From the cell containing the given text, extract its center point as [X, Y] coordinate. 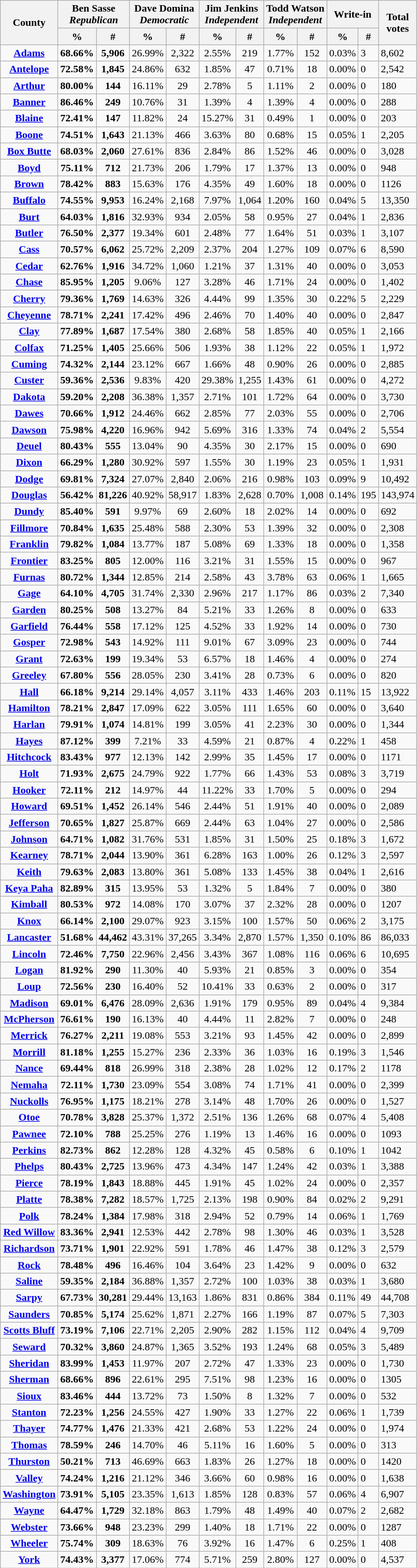
421 [182, 1429]
13,350 [398, 200]
1.04% [281, 823]
2.32% [281, 904]
29.44% [148, 1298]
14.70% [148, 1445]
713 [113, 1461]
York [29, 1560]
76.61% [77, 1019]
Gosper [29, 642]
81.18% [77, 1052]
83.46% [77, 1396]
1.37% [281, 167]
315 [113, 888]
2,579 [398, 1248]
1042 [398, 1150]
2.99% [218, 757]
9.01% [218, 642]
16.11% [148, 86]
9,953 [113, 200]
30.92% [148, 462]
170 [182, 904]
82.73% [77, 1150]
3.08% [218, 1085]
Franklin [29, 544]
1.93% [218, 348]
2,330 [182, 593]
78.38% [77, 1199]
6.28% [218, 855]
0.17% [343, 1068]
10.41% [218, 986]
972 [113, 904]
3.41% [218, 675]
180 [398, 86]
12.13% [148, 757]
2.90% [218, 1330]
942 [182, 429]
74.24% [77, 1478]
8,590 [398, 250]
Deuel [29, 446]
70 [250, 315]
3.09% [281, 642]
Cheyenne [29, 315]
1,084 [113, 544]
3.63% [218, 135]
59.36% [77, 380]
3.15% [218, 921]
473 [182, 1167]
77.89% [77, 331]
70.85% [77, 1314]
74.77% [77, 1429]
36 [250, 1052]
2.82% [281, 1019]
36.38% [148, 397]
294 [398, 790]
466 [182, 135]
1,216 [113, 1478]
1,827 [113, 823]
59.20% [77, 397]
2,399 [398, 1085]
2,083 [113, 872]
32.18% [148, 1510]
3.66% [218, 1478]
Pawnee [29, 1134]
16.24% [148, 200]
Hooker [29, 790]
11.97% [148, 1363]
Adams [29, 53]
198 [250, 1199]
40.92% [148, 495]
64.71% [77, 839]
90 [182, 446]
Rock [29, 1265]
87 [312, 1314]
Howard [29, 806]
Colfax [29, 348]
13,163 [182, 1298]
14.63% [148, 299]
37,265 [182, 937]
1,064 [250, 200]
70.84% [77, 528]
6,907 [398, 1494]
558 [113, 626]
246 [113, 1445]
17.98% [148, 1216]
103 [312, 479]
Jim JenkinsIndependent [232, 15]
19.08% [148, 1036]
87.12% [77, 741]
85.95% [77, 282]
588 [182, 528]
204 [250, 250]
Frontier [29, 561]
74.51% [77, 135]
29.07% [148, 921]
1,638 [398, 1478]
85.40% [77, 512]
3,680 [398, 1281]
1.42% [281, 1265]
16.13% [148, 1019]
923 [182, 921]
1.84% [281, 888]
1,635 [113, 528]
367 [250, 954]
0.02% [343, 1199]
78.24% [77, 1216]
5,489 [398, 1347]
692 [398, 512]
50.21% [77, 1461]
125 [182, 626]
2,870 [250, 937]
66.29% [77, 462]
72.56% [77, 986]
Stanton [29, 1412]
73 [182, 1396]
County [29, 22]
22.92% [148, 1248]
81.92% [77, 970]
Dakota [29, 397]
7.97% [218, 200]
0.14% [343, 495]
219 [250, 53]
1.11% [281, 86]
9,384 [398, 1003]
70.32% [77, 1347]
0.08% [343, 774]
2,597 [398, 855]
21.12% [148, 1478]
1,476 [113, 1429]
24.55% [148, 1412]
2,144 [113, 364]
Blaine [29, 118]
556 [113, 675]
16.40% [148, 986]
0.73% [281, 675]
Dawes [29, 413]
2.33% [218, 1052]
195 [368, 495]
13.27% [148, 610]
Garden [29, 610]
1,527 [398, 1101]
66 [250, 774]
1,665 [398, 577]
1,365 [182, 1347]
3.64% [218, 1265]
3,107 [398, 233]
2,941 [113, 1232]
190 [113, 1019]
Seward [29, 1347]
1,453 [113, 1363]
1,205 [113, 282]
Hayes [29, 741]
5,105 [113, 1494]
16.46% [148, 1265]
9,291 [398, 1199]
Boone [29, 135]
2,682 [398, 1510]
81,226 [113, 495]
5.71% [218, 1560]
56.42% [77, 495]
73.66% [77, 1527]
Chase [29, 282]
74.55% [77, 200]
2,616 [398, 872]
16.96% [148, 429]
73.71% [77, 1248]
2,542 [398, 69]
80.72% [77, 577]
788 [113, 1134]
3,053 [398, 266]
2.30% [218, 528]
1.12% [281, 348]
Wayne [29, 1510]
Antelope [29, 69]
18.21% [148, 1101]
1.17% [281, 593]
2.48% [218, 233]
820 [398, 675]
1,901 [113, 1248]
69.51% [77, 806]
Kimball [29, 904]
80 [250, 135]
193 [250, 1347]
0.63% [281, 986]
76.95% [77, 1101]
71.93% [77, 774]
1.86% [218, 1298]
Washington [29, 1494]
1,060 [182, 266]
3,377 [113, 1560]
79.63% [77, 872]
420 [182, 380]
78.48% [77, 1265]
18.63% [148, 1543]
Cass [29, 250]
295 [182, 1380]
288 [398, 102]
17.12% [148, 626]
2.85% [218, 413]
55 [312, 413]
Loup [29, 986]
36.88% [148, 1281]
2.02% [281, 512]
5.93% [218, 970]
1.22% [281, 1429]
2.13% [218, 1199]
14.81% [148, 724]
Keya Paha [29, 888]
Nance [29, 1068]
2,168 [182, 200]
5,906 [113, 53]
29.38% [218, 380]
4,220 [113, 429]
2.71% [218, 397]
1,350 [312, 937]
Sarpy [29, 1298]
2,209 [182, 250]
2,100 [113, 921]
13.96% [148, 1167]
142 [182, 757]
934 [182, 216]
143,974 [398, 495]
2,308 [398, 528]
152 [312, 53]
2,322 [182, 53]
30,281 [113, 1298]
Dundy [29, 512]
21.13% [148, 135]
Phelps [29, 1167]
7,750 [113, 954]
1.31% [281, 266]
2,184 [113, 1281]
Boyd [29, 167]
2.58% [218, 577]
14.08% [148, 904]
Gage [29, 593]
112 [312, 1330]
7.51% [218, 1380]
2,725 [113, 1167]
176 [182, 184]
0.18% [343, 839]
1207 [398, 904]
17.09% [148, 708]
72.10% [77, 1134]
Morrill [29, 1052]
2.96% [218, 593]
17.06% [148, 1560]
9,709 [398, 1330]
543 [113, 642]
2,166 [398, 331]
11 [250, 1019]
Clay [29, 331]
Hitchcock [29, 757]
0.79% [281, 1216]
346 [182, 1478]
546 [182, 806]
730 [398, 626]
207 [182, 1363]
17.54% [148, 331]
13.72% [148, 1396]
862 [113, 1150]
Cedar [29, 266]
10,492 [398, 479]
13.04% [148, 446]
44,462 [113, 937]
2,836 [398, 216]
216 [250, 479]
13.95% [148, 888]
3.14% [218, 1101]
144 [113, 86]
278 [182, 1101]
922 [182, 774]
1305 [398, 1380]
Burt [29, 216]
2,208 [113, 397]
Lancaster [29, 937]
663 [182, 1461]
597 [182, 462]
22.61% [148, 1380]
0.09% [343, 479]
2.06% [218, 479]
0.87% [281, 741]
3.78% [281, 577]
5.21% [218, 610]
Furnas [29, 577]
Dave DominaDemocratic [164, 15]
13,922 [398, 691]
86.46% [77, 102]
28.09% [148, 1003]
64.03% [77, 216]
Custer [29, 380]
2.51% [218, 1117]
74.43% [77, 1560]
Dawson [29, 429]
1,843 [113, 1183]
76.44% [77, 626]
25.37% [148, 1117]
21.33% [148, 1429]
316 [250, 429]
58,917 [182, 495]
1,452 [113, 806]
72.46% [77, 954]
1,974 [398, 1429]
2,060 [113, 151]
3.52% [218, 1347]
1,916 [113, 266]
75.11% [77, 167]
73.19% [77, 1330]
70.78% [77, 1117]
5,554 [398, 429]
0.19% [343, 1052]
22.96% [148, 954]
2.38% [218, 1068]
236 [182, 1052]
11.82% [148, 118]
3.92% [218, 1543]
12.85% [148, 577]
2.05% [218, 216]
43 [250, 577]
80.53% [77, 904]
2.46% [218, 315]
276 [182, 1134]
1,687 [113, 331]
1.00% [281, 855]
31.76% [148, 839]
Lincoln [29, 954]
299 [182, 1527]
427 [182, 1412]
Dixon [29, 462]
1.52% [281, 151]
2,628 [250, 495]
2.27% [218, 1314]
32 [312, 528]
Fillmore [29, 528]
Butler [29, 233]
290 [113, 970]
7,303 [398, 1314]
690 [398, 446]
9.83% [148, 380]
Garfield [29, 626]
1,256 [113, 1412]
1.49% [281, 1510]
67 [250, 642]
0.58% [281, 1150]
Jefferson [29, 823]
Nemaha [29, 1085]
Pierce [29, 1183]
0.83% [281, 1494]
24.87% [148, 1347]
2,377 [113, 233]
1.20% [281, 200]
14.92% [148, 642]
35 [250, 757]
79.36% [77, 299]
25.87% [148, 823]
313 [398, 1445]
1093 [398, 1134]
212 [113, 790]
Valley [29, 1478]
7,106 [113, 1330]
72.98% [77, 642]
69.01% [77, 1003]
2.55% [218, 53]
1.92% [281, 626]
80.25% [77, 610]
309 [113, 1543]
9,214 [113, 691]
68.03% [77, 151]
67.73% [77, 1298]
532 [398, 1396]
Wheeler [29, 1543]
Perkins [29, 1150]
28.05% [148, 675]
2,840 [182, 479]
Grant [29, 659]
883 [113, 184]
59.35% [77, 1281]
1420 [398, 1461]
Richardson [29, 1248]
1,613 [182, 1494]
Nuckolls [29, 1101]
Cuming [29, 364]
25.25% [148, 1134]
25 [312, 839]
101 [250, 397]
24.86% [148, 69]
2.37% [218, 250]
23.23% [148, 1527]
79.91% [77, 724]
22.71% [148, 1330]
863 [182, 1510]
Totalvotes [398, 22]
166 [250, 1314]
Thurston [29, 1461]
Knox [29, 921]
72.63% [77, 659]
50 [312, 921]
Harlan [29, 724]
51.68% [77, 937]
444 [113, 1396]
445 [182, 1183]
601 [182, 233]
179 [250, 1003]
4.52% [218, 626]
3.07% [218, 904]
Arthur [29, 86]
967 [398, 561]
2,456 [182, 954]
109 [312, 250]
163 [250, 855]
259 [250, 1560]
104 [182, 1265]
1.66% [218, 364]
531 [182, 839]
Keith [29, 872]
1,405 [113, 348]
4,705 [113, 593]
1.21% [218, 266]
13.77% [148, 544]
2.03% [281, 413]
1,546 [398, 1052]
66.14% [77, 921]
326 [182, 299]
1.65% [281, 708]
75.98% [77, 429]
64.10% [77, 593]
Hamilton [29, 708]
1,384 [113, 1216]
11.30% [148, 970]
555 [113, 446]
0.85% [281, 970]
9.06% [148, 282]
Holt [29, 774]
1,358 [398, 544]
1,972 [398, 348]
76.50% [77, 233]
10.76% [148, 102]
78.59% [77, 1445]
2.94% [218, 1216]
10,695 [398, 954]
99 [250, 299]
26.14% [148, 806]
2,675 [113, 774]
70.65% [77, 823]
Madison [29, 1003]
Sheridan [29, 1363]
Scotts Bluff [29, 1330]
1,402 [398, 282]
83.25% [77, 561]
83.43% [77, 757]
1171 [398, 757]
64.47% [77, 1510]
89 [312, 1003]
133 [250, 872]
274 [398, 659]
Merrick [29, 1036]
1.64% [281, 233]
7,282 [113, 1199]
7,324 [113, 479]
15.63% [148, 184]
5,408 [398, 1117]
23.12% [148, 364]
1.90% [218, 1412]
2.60% [218, 512]
187 [182, 544]
1,082 [113, 839]
Ben SasseRepublican [94, 15]
62.76% [77, 266]
7,340 [398, 593]
553 [182, 1036]
78.19% [77, 1183]
2.23% [281, 724]
1.30% [281, 1232]
744 [398, 642]
1,643 [113, 135]
Douglas [29, 495]
1,074 [113, 724]
1,175 [113, 1101]
1287 [398, 1527]
2,586 [398, 823]
Thomas [29, 1445]
977 [113, 757]
Thayer [29, 1429]
1,729 [113, 1510]
73.91% [77, 1494]
2,044 [113, 855]
8,602 [398, 53]
2,706 [398, 413]
1,845 [113, 69]
Banner [29, 102]
160 [312, 200]
831 [250, 1298]
2,357 [398, 1183]
79.82% [77, 544]
29.14% [148, 691]
0.71% [281, 69]
2.80% [281, 1560]
206 [182, 167]
70.66% [77, 413]
1126 [398, 184]
5,174 [113, 1314]
Dodge [29, 479]
Todd WatsonIndependent [295, 15]
667 [182, 364]
1,871 [182, 1314]
Otoe [29, 1117]
3,388 [398, 1167]
Greeley [29, 675]
1,672 [398, 839]
1178 [398, 1068]
21.73% [148, 167]
3,028 [398, 151]
442 [182, 1232]
0.49% [281, 118]
0.68% [281, 135]
Cherry [29, 299]
4.34% [218, 1167]
3,175 [398, 921]
Hall [29, 691]
24.46% [148, 413]
82.89% [77, 888]
2,229 [398, 299]
4,272 [398, 380]
554 [182, 1085]
1.23% [281, 1380]
31.74% [148, 593]
25.48% [148, 528]
4.59% [218, 741]
805 [113, 561]
399 [113, 741]
11.22% [218, 790]
17.42% [148, 315]
72.23% [77, 1412]
32.93% [148, 216]
27.07% [148, 479]
18.57% [148, 1199]
67.80% [77, 675]
6,062 [113, 250]
25.62% [148, 1314]
44,708 [398, 1298]
Write-in [352, 15]
43.31% [148, 937]
44 [182, 790]
3.11% [218, 691]
93 [250, 1036]
3,828 [113, 1117]
282 [250, 1330]
633 [398, 610]
0.70% [281, 495]
2,536 [113, 380]
86,033 [398, 937]
1,280 [113, 462]
6,476 [113, 1003]
4.32% [218, 1150]
83.99% [77, 1363]
712 [113, 167]
Logan [29, 970]
83.36% [77, 1232]
78.21% [77, 708]
12.28% [148, 1150]
18.88% [148, 1183]
5.11% [218, 1445]
72.41% [77, 118]
1.78% [218, 1248]
354 [398, 970]
248 [398, 1019]
7.21% [148, 741]
1.72% [281, 397]
3,640 [398, 708]
1,739 [398, 1412]
46.69% [148, 1461]
1.35% [281, 299]
433 [250, 691]
622 [182, 708]
Sioux [29, 1396]
3.34% [218, 937]
836 [182, 151]
70.57% [77, 250]
69.81% [77, 479]
506 [182, 348]
9.97% [148, 512]
25.72% [148, 250]
27.61% [148, 151]
Platte [29, 1199]
1,372 [182, 1117]
Buffalo [29, 200]
408 [398, 1543]
2,211 [113, 1036]
Johnson [29, 839]
5.69% [218, 429]
3,730 [398, 397]
14.97% [148, 790]
13.80% [148, 872]
217 [250, 593]
2,241 [113, 315]
23.09% [148, 1085]
669 [182, 823]
57 [312, 1494]
2.17% [281, 446]
4,537 [398, 1560]
78.42% [77, 184]
23.35% [148, 1494]
75.74% [77, 1543]
136 [250, 1117]
1,931 [398, 462]
74.32% [77, 364]
896 [113, 1380]
662 [182, 413]
458 [398, 741]
214 [182, 577]
3.43% [218, 954]
29 [182, 86]
1,725 [182, 1199]
1.15% [281, 1330]
3,719 [398, 774]
Kearney [29, 855]
12 [312, 1068]
0.86% [281, 1298]
0.25% [343, 1543]
2,899 [398, 1036]
12.53% [148, 1232]
2.84% [218, 151]
2,636 [182, 1003]
1,816 [113, 216]
774 [182, 1560]
Saunders [29, 1314]
61 [312, 380]
6.57% [218, 659]
317 [398, 986]
Brown [29, 184]
Webster [29, 1527]
72.58% [77, 69]
384 [312, 1298]
69.44% [77, 1068]
71.25% [77, 348]
508 [113, 610]
Box Butte [29, 151]
13.90% [148, 855]
76 [182, 1543]
Sherman [29, 1380]
1.08% [281, 954]
1,912 [113, 413]
818 [113, 1068]
249 [113, 102]
4,057 [182, 691]
3.28% [218, 282]
2,089 [398, 806]
76.27% [77, 1036]
3,860 [113, 1347]
25.66% [148, 348]
80.00% [77, 86]
Red Willow [29, 1232]
64 [312, 397]
McPherson [29, 1019]
24.79% [148, 774]
34.72% [148, 266]
12.00% [148, 561]
3,528 [398, 1232]
66.18% [77, 691]
Polk [29, 1216]
2,885 [398, 364]
Saline [29, 1281]
1,008 [312, 495]
